Pinpoint the cell where the given text exists, returning its (x, y) midpoint coordinate. 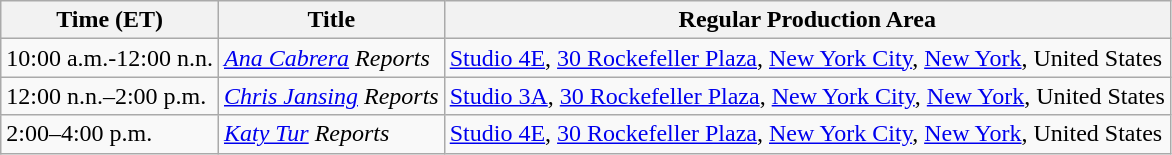
12:00 n.n.–2:00 p.m. (110, 96)
Ana Cabrera Reports (331, 58)
Regular Production Area (807, 20)
Chris Jansing Reports (331, 96)
10:00 a.m.-12:00 n.n. (110, 58)
Time (ET) (110, 20)
2:00–4:00 p.m. (110, 134)
Studio 3A, 30 Rockefeller Plaza, New York City, New York, United States (807, 96)
Title (331, 20)
Katy Tur Reports (331, 134)
